For the text-containing cell, return its midpoint in (x, y) coordinate format. 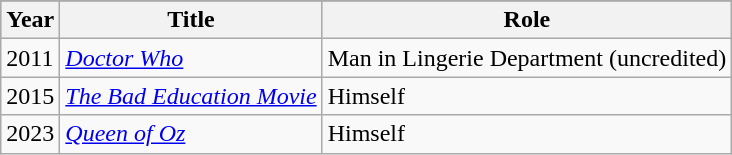
Year (30, 20)
Queen of Oz (191, 134)
2023 (30, 134)
2011 (30, 58)
Man in Lingerie Department (uncredited) (527, 58)
The Bad Education Movie (191, 96)
Doctor Who (191, 58)
Role (527, 20)
2015 (30, 96)
Title (191, 20)
